Provide the [x, y] coordinate of the cell's center where the given text is located.  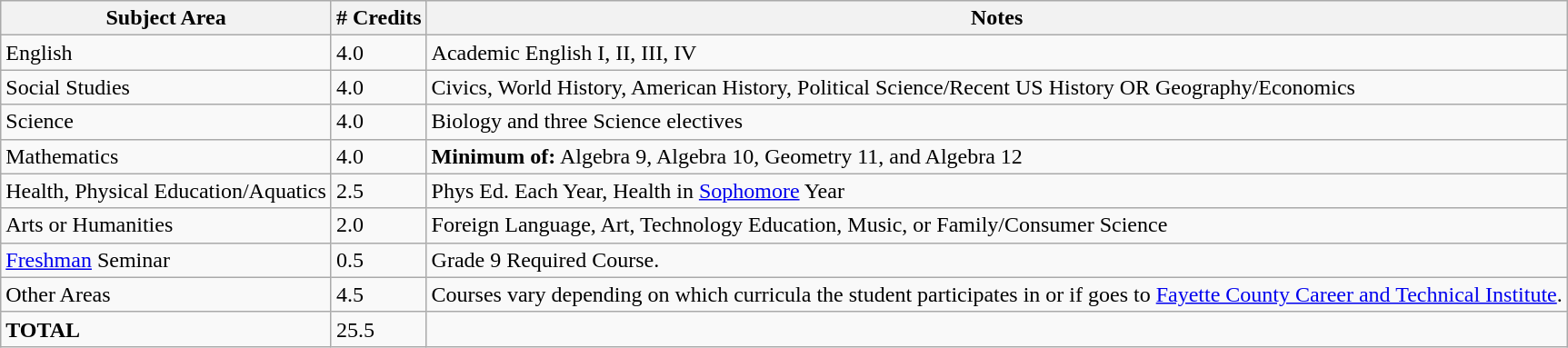
Foreign Language, Art, Technology Education, Music, or Family/Consumer Science [996, 225]
2.5 [378, 191]
4.5 [378, 294]
Notes [996, 18]
Social Studies [166, 87]
Grade 9 Required Course. [996, 260]
TOTAL [166, 329]
English [166, 53]
Courses vary depending on which curricula the student participates in or if goes to Fayette County Career and Technical Institute. [996, 294]
Civics, World History, American History, Political Science/Recent US History OR Geography/Economics [996, 87]
2.0 [378, 225]
Other Areas [166, 294]
0.5 [378, 260]
Subject Area [166, 18]
Mathematics [166, 156]
Health, Physical Education/Aquatics [166, 191]
25.5 [378, 329]
Minimum of: Algebra 9, Algebra 10, Geometry 11, and Algebra 12 [996, 156]
# Credits [378, 18]
Freshman Seminar [166, 260]
Phys Ed. Each Year, Health in Sophomore Year [996, 191]
Arts or Humanities [166, 225]
Academic English I, II, III, IV [996, 53]
Science [166, 122]
Biology and three Science electives [996, 122]
